Extract the (X, Y) coordinate from the center of the cell holding the provided text.  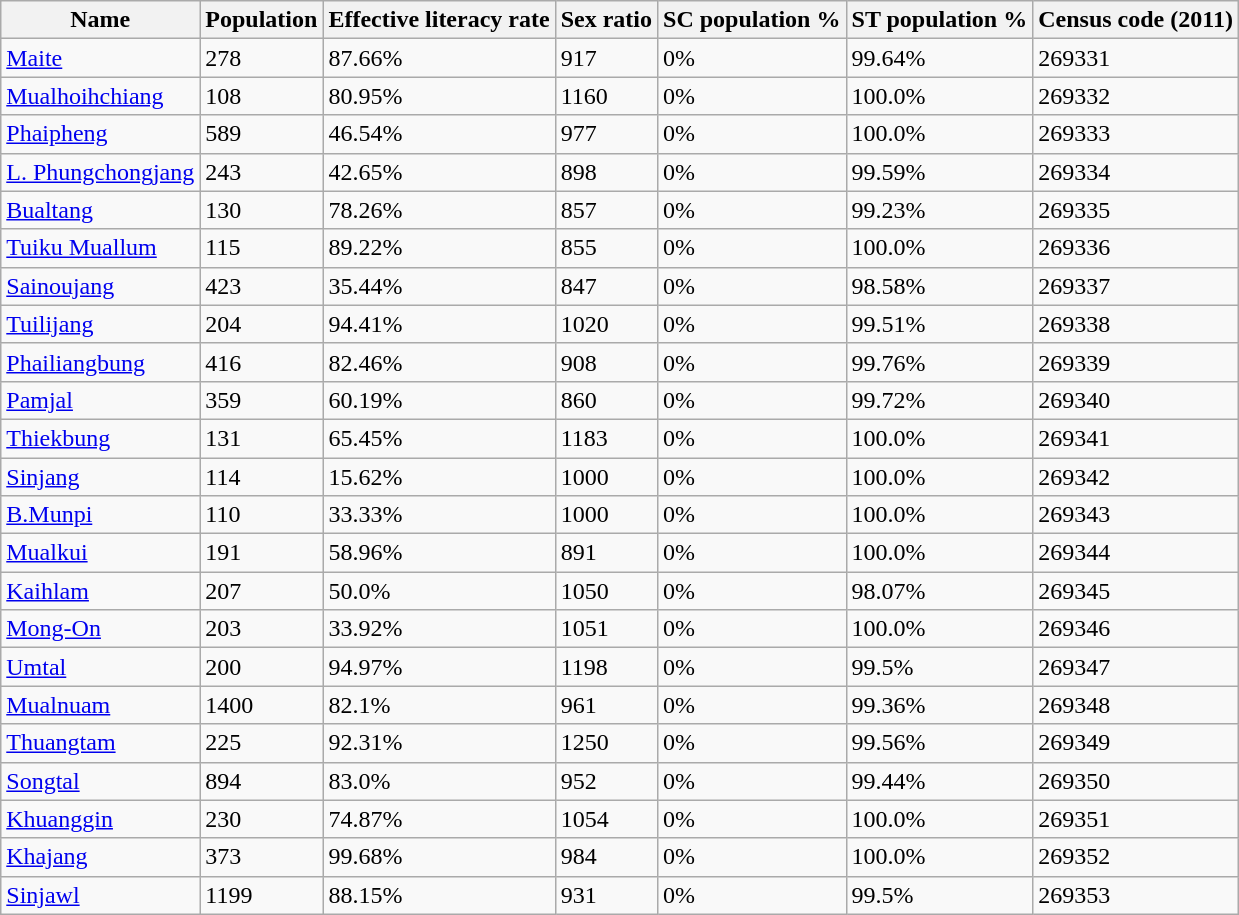
860 (606, 400)
191 (262, 553)
78.26% (439, 210)
269342 (1136, 477)
269344 (1136, 553)
373 (262, 857)
80.95% (439, 96)
Mualhoihchiang (100, 96)
94.97% (439, 667)
857 (606, 210)
269353 (1136, 895)
269340 (1136, 400)
46.54% (439, 134)
Tuilijang (100, 324)
33.92% (439, 629)
Umtal (100, 667)
977 (606, 134)
269337 (1136, 286)
Sinjawl (100, 895)
416 (262, 362)
269338 (1136, 324)
Kaihlam (100, 591)
Mualnuam (100, 705)
898 (606, 172)
1054 (606, 819)
98.07% (940, 591)
99.68% (439, 857)
855 (606, 248)
Sinjang (100, 477)
15.62% (439, 477)
99.72% (940, 400)
Name (100, 20)
203 (262, 629)
Maite (100, 58)
931 (606, 895)
269345 (1136, 591)
952 (606, 781)
269333 (1136, 134)
Sex ratio (606, 20)
99.76% (940, 362)
Mualkui (100, 553)
99.64% (940, 58)
Bualtang (100, 210)
1400 (262, 705)
98.58% (940, 286)
1250 (606, 743)
243 (262, 172)
87.66% (439, 58)
589 (262, 134)
1051 (606, 629)
961 (606, 705)
269348 (1136, 705)
1198 (606, 667)
130 (262, 210)
42.65% (439, 172)
65.45% (439, 438)
74.87% (439, 819)
269347 (1136, 667)
269339 (1136, 362)
B.Munpi (100, 515)
269334 (1136, 172)
1199 (262, 895)
269343 (1136, 515)
Songtal (100, 781)
99.36% (940, 705)
269331 (1136, 58)
Thuangtam (100, 743)
50.0% (439, 591)
Mong-On (100, 629)
359 (262, 400)
58.96% (439, 553)
Khajang (100, 857)
984 (606, 857)
108 (262, 96)
269349 (1136, 743)
82.46% (439, 362)
83.0% (439, 781)
1020 (606, 324)
269335 (1136, 210)
225 (262, 743)
131 (262, 438)
Population (262, 20)
99.51% (940, 324)
88.15% (439, 895)
269346 (1136, 629)
L. Phungchongjang (100, 172)
207 (262, 591)
99.59% (940, 172)
269336 (1136, 248)
99.56% (940, 743)
Phaipheng (100, 134)
ST population % (940, 20)
35.44% (439, 286)
33.33% (439, 515)
99.44% (940, 781)
89.22% (439, 248)
94.41% (439, 324)
1160 (606, 96)
114 (262, 477)
269341 (1136, 438)
Effective literacy rate (439, 20)
891 (606, 553)
230 (262, 819)
204 (262, 324)
Census code (2011) (1136, 20)
Khuanggin (100, 819)
269351 (1136, 819)
269350 (1136, 781)
1183 (606, 438)
Phailiangbung (100, 362)
278 (262, 58)
Thiekbung (100, 438)
115 (262, 248)
423 (262, 286)
Tuiku Muallum (100, 248)
269332 (1136, 96)
92.31% (439, 743)
99.23% (940, 210)
269352 (1136, 857)
847 (606, 286)
908 (606, 362)
82.1% (439, 705)
917 (606, 58)
200 (262, 667)
60.19% (439, 400)
Sainoujang (100, 286)
894 (262, 781)
Pamjal (100, 400)
1050 (606, 591)
110 (262, 515)
SC population % (752, 20)
